Provide the (x, y) coordinate of the cell's center where the given text is located.  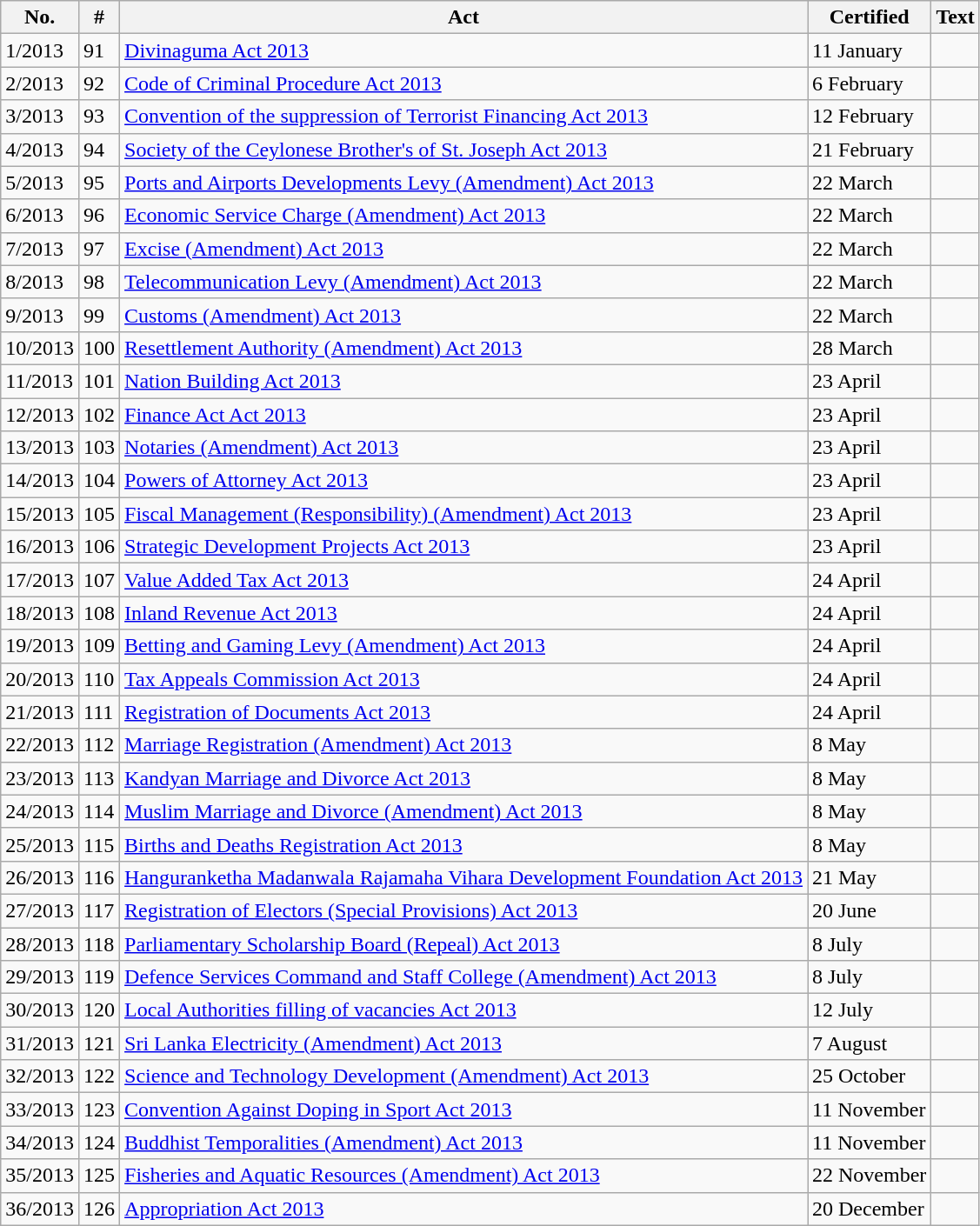
34/2013 (40, 1143)
Society of the Ceylonese Brother's of St. Joseph Act 2013 (464, 150)
Divinaguma Act 2013 (464, 50)
Economic Service Charge (Amendment) Act 2013 (464, 216)
9/2013 (40, 315)
Registration of Documents Act 2013 (464, 712)
10/2013 (40, 348)
Registration of Electors (Special Provisions) Act 2013 (464, 910)
36/2013 (40, 1209)
Appropriation Act 2013 (464, 1209)
115 (99, 844)
Local Authorities filling of vacancies Act 2013 (464, 1010)
118 (99, 943)
20 June (869, 910)
Excise (Amendment) Act 2013 (464, 249)
20 December (869, 1209)
99 (99, 315)
1/2013 (40, 50)
Resettlement Authority (Amendment) Act 2013 (464, 348)
120 (99, 1010)
Parliamentary Scholarship Board (Repeal) Act 2013 (464, 943)
20/2013 (40, 679)
104 (99, 481)
Value Added Tax Act 2013 (464, 580)
21/2013 (40, 712)
4/2013 (40, 150)
12/2013 (40, 415)
11 January (869, 50)
29/2013 (40, 977)
112 (99, 745)
126 (99, 1209)
Finance Act Act 2013 (464, 415)
Kandyan Marriage and Divorce Act 2013 (464, 778)
33/2013 (40, 1109)
32/2013 (40, 1076)
5/2013 (40, 183)
Nation Building Act 2013 (464, 381)
Strategic Development Projects Act 2013 (464, 547)
Text (956, 17)
100 (99, 348)
6 February (869, 83)
Fiscal Management (Responsibility) (Amendment) Act 2013 (464, 514)
13/2013 (40, 448)
16/2013 (40, 547)
22/2013 (40, 745)
122 (99, 1076)
Muslim Marriage and Divorce (Amendment) Act 2013 (464, 811)
Ports and Airports Developments Levy (Amendment) Act 2013 (464, 183)
12 February (869, 117)
Certified (869, 17)
Act (464, 17)
26/2013 (40, 877)
93 (99, 117)
11/2013 (40, 381)
25/2013 (40, 844)
123 (99, 1109)
91 (99, 50)
113 (99, 778)
Sri Lanka Electricity (Amendment) Act 2013 (464, 1043)
28 March (869, 348)
Convention of the suppression of Terrorist Financing Act 2013 (464, 117)
Buddhist Temporalities (Amendment) Act 2013 (464, 1143)
116 (99, 877)
Inland Revenue Act 2013 (464, 613)
98 (99, 282)
6/2013 (40, 216)
7 August (869, 1043)
111 (99, 712)
21 May (869, 877)
Tax Appeals Commission Act 2013 (464, 679)
Notaries (Amendment) Act 2013 (464, 448)
24/2013 (40, 811)
109 (99, 646)
125 (99, 1176)
Telecommunication Levy (Amendment) Act 2013 (464, 282)
110 (99, 679)
101 (99, 381)
21 February (869, 150)
28/2013 (40, 943)
103 (99, 448)
108 (99, 613)
106 (99, 547)
92 (99, 83)
Fisheries and Aquatic Resources (Amendment) Act 2013 (464, 1176)
22 November (869, 1176)
No. (40, 17)
15/2013 (40, 514)
Powers of Attorney Act 2013 (464, 481)
95 (99, 183)
7/2013 (40, 249)
114 (99, 811)
2/2013 (40, 83)
102 (99, 415)
31/2013 (40, 1043)
Defence Services Command and Staff College (Amendment) Act 2013 (464, 977)
Code of Criminal Procedure Act 2013 (464, 83)
94 (99, 150)
Science and Technology Development (Amendment) Act 2013 (464, 1076)
18/2013 (40, 613)
Customs (Amendment) Act 2013 (464, 315)
124 (99, 1143)
27/2013 (40, 910)
105 (99, 514)
121 (99, 1043)
25 October (869, 1076)
8/2013 (40, 282)
Births and Deaths Registration Act 2013 (464, 844)
12 July (869, 1010)
Betting and Gaming Levy (Amendment) Act 2013 (464, 646)
97 (99, 249)
23/2013 (40, 778)
3/2013 (40, 117)
19/2013 (40, 646)
# (99, 17)
Hanguranketha Madanwala Rajamaha Vihara Development Foundation Act 2013 (464, 877)
119 (99, 977)
Convention Against Doping in Sport Act 2013 (464, 1109)
35/2013 (40, 1176)
Marriage Registration (Amendment) Act 2013 (464, 745)
30/2013 (40, 1010)
96 (99, 216)
107 (99, 580)
14/2013 (40, 481)
117 (99, 910)
17/2013 (40, 580)
